Search for the cell housing the specified text and yield its [x, y] center coordinate. 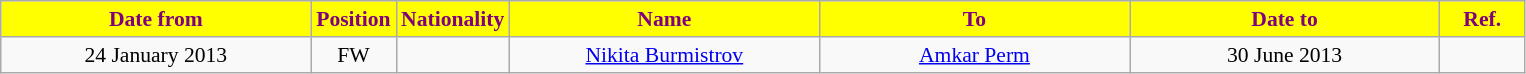
30 June 2013 [1285, 55]
FW [354, 55]
Ref. [1482, 19]
Amkar Perm [974, 55]
Name [664, 19]
Date to [1285, 19]
Nationality [452, 19]
To [974, 19]
Nikita Burmistrov [664, 55]
24 January 2013 [156, 55]
Date from [156, 19]
Position [354, 19]
